For the text-containing cell, return its midpoint in [x, y] coordinate format. 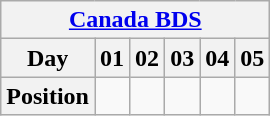
03 [182, 58]
04 [218, 58]
02 [148, 58]
Position [48, 96]
Day [48, 58]
05 [252, 58]
Canada BDS [136, 20]
01 [112, 58]
